Find where the given text appears and provide that cell's center as (X, Y) coordinate. 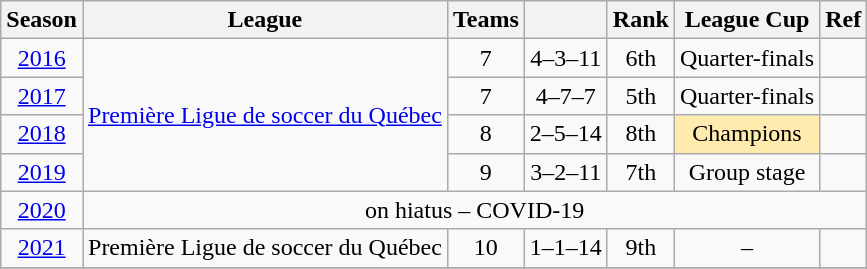
on hiatus – COVID-19 (474, 210)
2–5–14 (566, 134)
Teams (486, 20)
9th (640, 248)
4–7–7 (566, 96)
1–1–14 (566, 248)
6th (640, 58)
2021 (42, 248)
Group stage (746, 172)
8th (640, 134)
Champions (746, 134)
Season (42, 20)
5th (640, 96)
2018 (42, 134)
Rank (640, 20)
League Cup (746, 20)
– (746, 248)
2020 (42, 210)
8 (486, 134)
League (264, 20)
10 (486, 248)
3–2–11 (566, 172)
2019 (42, 172)
7th (640, 172)
9 (486, 172)
2016 (42, 58)
2017 (42, 96)
4–3–11 (566, 58)
Ref (844, 20)
